Find where the given text appears and provide that cell's center as (x, y) coordinate. 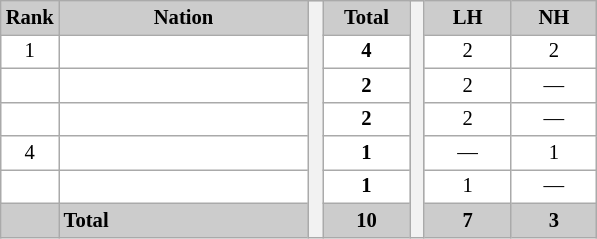
3 (554, 220)
7 (467, 220)
Rank (30, 17)
Nation (184, 17)
10 (366, 220)
LH (467, 17)
NH (554, 17)
